Determine the (X, Y) coordinate at the center of the cell enclosing the given text.  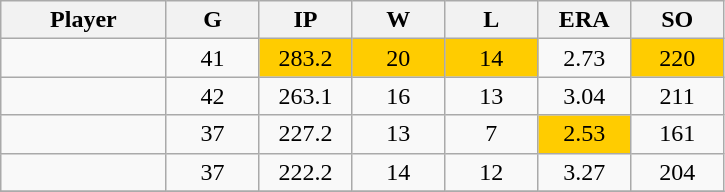
IP (306, 20)
263.1 (306, 96)
ERA (584, 20)
227.2 (306, 134)
2.73 (584, 58)
42 (212, 96)
W (398, 20)
3.04 (584, 96)
16 (398, 96)
20 (398, 58)
211 (678, 96)
Player (84, 20)
SO (678, 20)
L (492, 20)
3.27 (584, 172)
161 (678, 134)
2.53 (584, 134)
222.2 (306, 172)
G (212, 20)
204 (678, 172)
12 (492, 172)
220 (678, 58)
7 (492, 134)
283.2 (306, 58)
41 (212, 58)
